From the cell containing the given text, extract its center point as [x, y] coordinate. 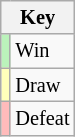
Draw [42, 85]
Win [42, 51]
Defeat [42, 118]
Key [38, 17]
